Pinpoint the cell where the given text exists, returning its [X, Y] midpoint coordinate. 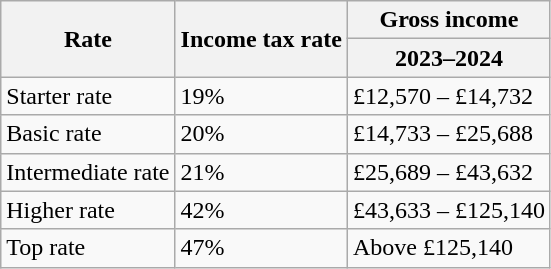
47% [261, 248]
Higher rate [88, 210]
21% [261, 172]
£14,733 – £25,688 [448, 134]
Above £125,140 [448, 248]
Basic rate [88, 134]
£12,570 – £14,732 [448, 96]
42% [261, 210]
19% [261, 96]
£25,689 – £43,632 [448, 172]
Intermediate rate [88, 172]
2023–2024 [448, 58]
£43,633 – £125,140 [448, 210]
20% [261, 134]
Rate [88, 39]
Starter rate [88, 96]
Income tax rate [261, 39]
Gross income [448, 20]
Top rate [88, 248]
